Detect which cell encompasses the target text, then output its (x, y) center coordinate. 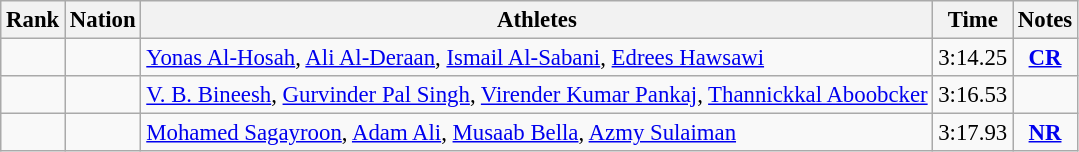
NR (1046, 133)
Mohamed Sagayroon, Adam Ali, Musaab Bella, Azmy Sulaiman (537, 133)
Athletes (537, 20)
3:16.53 (973, 95)
Notes (1046, 20)
Rank (33, 20)
3:17.93 (973, 133)
CR (1046, 58)
Nation (103, 20)
3:14.25 (973, 58)
Yonas Al-Hosah, Ali Al-Deraan, Ismail Al-Sabani, Edrees Hawsawi (537, 58)
V. B. Bineesh, Gurvinder Pal Singh, Virender Kumar Pankaj, Thannickkal Aboobcker (537, 95)
Time (973, 20)
